Detect which cell encompasses the target text, then output its [x, y] center coordinate. 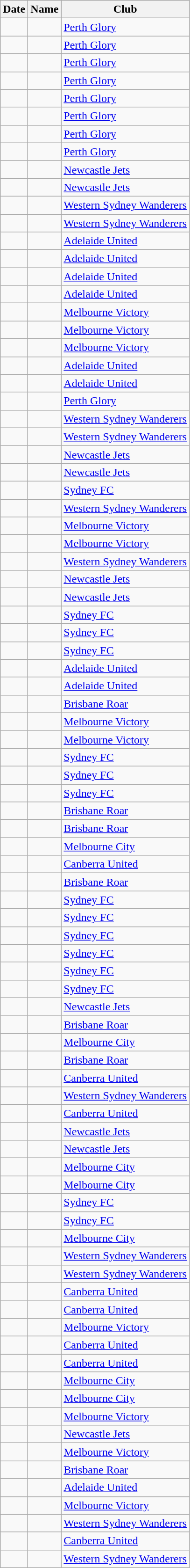
Date [14, 9]
Name [45, 9]
Club [125, 9]
